From the cell containing the given text, extract its center point as [x, y] coordinate. 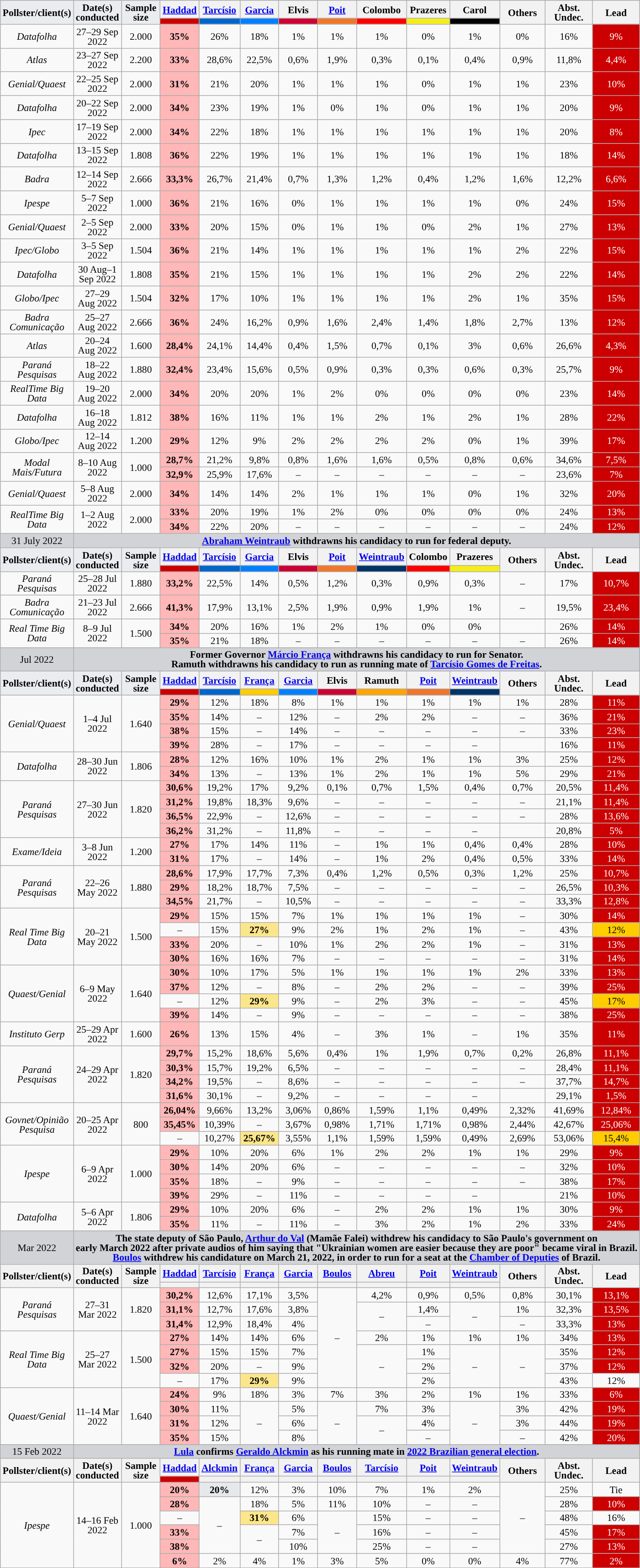
25–28 Jul 2022 [98, 583]
8–10 Aug 2022 [98, 467]
32,9% [180, 474]
12,2% [568, 179]
10,39% [219, 1125]
20,8% [568, 830]
Modal Mais/Futura [37, 467]
12,84% [616, 1110]
48% [568, 1518]
4,3% [616, 346]
13,5% [616, 1309]
20–24 Aug 2022 [98, 346]
0,2% [523, 1053]
19–20 Aug 2022 [98, 393]
8,6% [298, 1082]
Abraham Weintraub withdrawns his candidacy to run for federal deputy. [357, 541]
18–22 Aug 2022 [98, 370]
32,3% [568, 1309]
30,2% [180, 1295]
21–23 Jul 2022 [98, 607]
44% [568, 1423]
Govnet/Opinião Pesquisa [37, 1125]
11–14 Mar 2022 [98, 1416]
3,67% [298, 1125]
26,04% [180, 1110]
28,7% [180, 460]
6,6% [616, 179]
28–30 Jun 2022 [98, 766]
27–30 Jun 2022 [98, 809]
22–26 May 2022 [98, 887]
2.200 [141, 60]
14,4% [259, 346]
12,9% [219, 1324]
Badra [37, 179]
9,6% [298, 802]
31,6% [180, 1096]
6,5% [298, 1067]
3–5 Sep 2022 [98, 250]
20–22 Sep 2022 [98, 108]
25,67% [259, 1138]
16,2% [259, 322]
31,1% [180, 1309]
1–4 Jul 2022 [98, 723]
27–29 Sep 2022 [98, 36]
7,3% [298, 873]
2,69% [523, 1138]
15,7% [219, 1067]
12–14 Aug 2022 [98, 441]
25–27 Mar 2022 [98, 1359]
19,8% [219, 802]
31 July 2022 [37, 541]
36,2% [180, 830]
30,3% [180, 1067]
17,1% [259, 1295]
Exame/Ideia [37, 851]
2,7% [523, 322]
Ipec/Globo [37, 250]
18,2% [219, 887]
77% [568, 1560]
2,32% [523, 1110]
10,3% [616, 887]
23–27 Sep 2022 [98, 60]
30,6% [180, 787]
14,7% [616, 1082]
10,5% [298, 902]
20–25 Apr 2022 [98, 1125]
5,6% [298, 1053]
Abreu [382, 1273]
33,2% [180, 583]
22,9% [219, 816]
21,7% [219, 902]
27–29 Aug 2022 [98, 298]
32,4% [180, 370]
26,7% [219, 179]
3,8% [298, 1309]
24–29 Apr 2022 [98, 1074]
13,2% [259, 1110]
2,44% [523, 1125]
12–14 Sep 2022 [98, 179]
15,2% [219, 1053]
1,3% [337, 179]
25–27 Aug 2022 [98, 322]
12,7% [219, 1309]
35,45% [180, 1125]
Ramuth [382, 681]
Jul 2022 [37, 660]
10,27% [219, 1138]
3,55% [298, 1138]
13,6% [616, 816]
15,4% [616, 1138]
4,4% [616, 60]
20–21 May 2022 [98, 937]
41,69% [568, 1110]
18,6% [259, 1053]
21,1% [568, 802]
26,5% [568, 887]
5–7 Sep 2022 [98, 203]
Ipec [37, 132]
36,5% [180, 816]
3,06% [298, 1110]
18,3% [259, 802]
53,06% [568, 1138]
800 [141, 1125]
30 Aug–1 Sep 2022 [98, 275]
5–8 Aug 2022 [98, 493]
26,8% [568, 1053]
24,1% [219, 346]
8–9 Jul 2022 [98, 634]
25,06% [616, 1125]
20,5% [568, 787]
Carol [475, 9]
13–15 Sep 2022 [98, 155]
18,4% [259, 1324]
Alckmin [219, 1468]
Mar 2022 [37, 1248]
34,2% [180, 1082]
15,6% [259, 370]
25,9% [219, 474]
6–9 Apr 2022 [98, 1174]
1,8% [475, 322]
2,4% [382, 322]
6–9 May 2022 [98, 994]
Tie [616, 1490]
29,7% [180, 1053]
2,5% [298, 607]
25–29 Apr 2022 [98, 1034]
22–25 Sep 2022 [98, 84]
17–19 Sep 2022 [98, 132]
2–5 Sep 2022 [98, 227]
42,67% [568, 1125]
3–8 Jun 2022 [98, 851]
31,4% [180, 1324]
17,7% [259, 873]
21,2% [219, 460]
1.812 [141, 417]
9,8% [259, 460]
4,2% [382, 1295]
14–16 Feb 2022 [98, 1526]
0,86% [337, 1110]
3,5% [298, 1295]
18,7% [259, 887]
34,5% [180, 902]
Instituto Gerp [37, 1034]
27–31 Mar 2022 [98, 1309]
12,8% [616, 902]
15 Feb 2022 [37, 1452]
29,1% [568, 1096]
16–18 Aug 2022 [98, 417]
37,7% [568, 1082]
23,6% [568, 474]
21,4% [259, 179]
25,7% [568, 370]
5–6 Apr 2022 [98, 1217]
1–2 Aug 2022 [98, 519]
Lula confirms Geraldo Alckmin as his running mate in 2022 Brazilian general election. [357, 1452]
34,6% [568, 460]
26,6% [568, 346]
9,66% [219, 1110]
41,3% [180, 607]
